Pinpoint the cell where the given text exists, returning its [X, Y] midpoint coordinate. 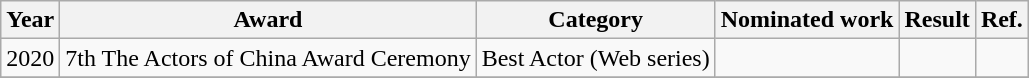
Result [937, 20]
Best Actor (Web series) [596, 58]
7th The Actors of China Award Ceremony [268, 58]
2020 [30, 58]
Year [30, 20]
Category [596, 20]
Award [268, 20]
Ref. [1002, 20]
Nominated work [807, 20]
